Detect which cell encompasses the target text, then output its (X, Y) center coordinate. 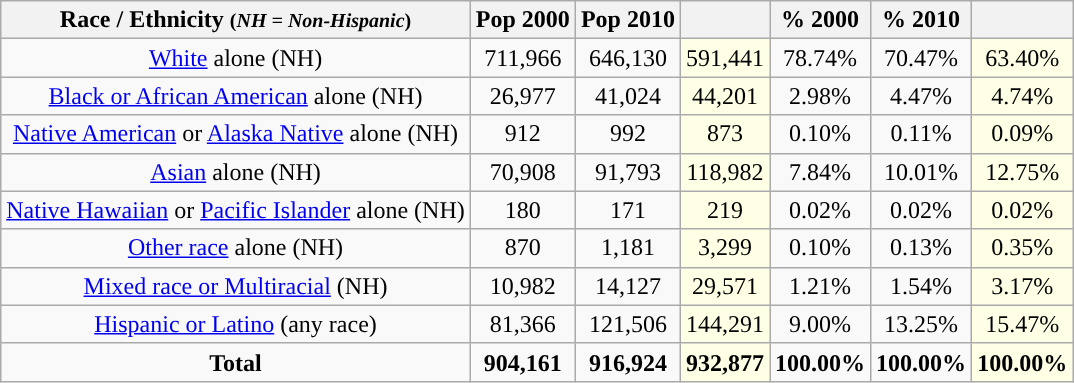
10,982 (522, 286)
70,908 (522, 172)
26,977 (522, 96)
3.17% (1022, 286)
29,571 (724, 286)
Total (236, 362)
Mixed race or Multiracial (NH) (236, 286)
992 (628, 134)
912 (522, 134)
Asian alone (NH) (236, 172)
Pop 2000 (522, 20)
Black or African American alone (NH) (236, 96)
81,366 (522, 324)
4.74% (1022, 96)
904,161 (522, 362)
916,924 (628, 362)
870 (522, 248)
591,441 (724, 58)
15.47% (1022, 324)
Other race alone (NH) (236, 248)
118,982 (724, 172)
0.09% (1022, 134)
14,127 (628, 286)
1,181 (628, 248)
711,966 (522, 58)
Native American or Alaska Native alone (NH) (236, 134)
3,299 (724, 248)
932,877 (724, 362)
12.75% (1022, 172)
1.21% (820, 286)
% 2000 (820, 20)
0.13% (922, 248)
219 (724, 210)
Race / Ethnicity (NH = Non-Hispanic) (236, 20)
63.40% (1022, 58)
4.47% (922, 96)
91,793 (628, 172)
White alone (NH) (236, 58)
144,291 (724, 324)
873 (724, 134)
10.01% (922, 172)
171 (628, 210)
41,024 (628, 96)
Pop 2010 (628, 20)
1.54% (922, 286)
0.11% (922, 134)
2.98% (820, 96)
13.25% (922, 324)
646,130 (628, 58)
7.84% (820, 172)
180 (522, 210)
121,506 (628, 324)
Native Hawaiian or Pacific Islander alone (NH) (236, 210)
70.47% (922, 58)
78.74% (820, 58)
Hispanic or Latino (any race) (236, 324)
9.00% (820, 324)
0.35% (1022, 248)
44,201 (724, 96)
% 2010 (922, 20)
